Provide the (X, Y) coordinate of the cell's center where the given text is located.  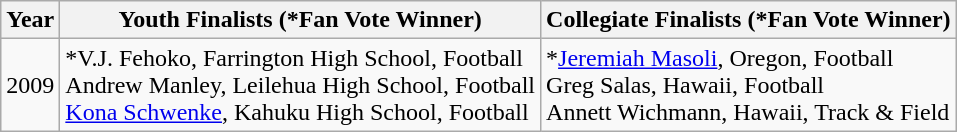
Collegiate Finalists (*Fan Vote Winner) (749, 20)
*V.J. Fehoko, Farrington High School, Football Andrew Manley, Leilehua High School, Football Kona Schwenke, Kahuku High School, Football (300, 85)
Youth Finalists (*Fan Vote Winner) (300, 20)
Year (30, 20)
2009 (30, 85)
*Jeremiah Masoli, Oregon, Football Greg Salas, Hawaii, Football Annett Wichmann, Hawaii, Track & Field (749, 85)
